Return (X, Y) of the center of cell containing provided text 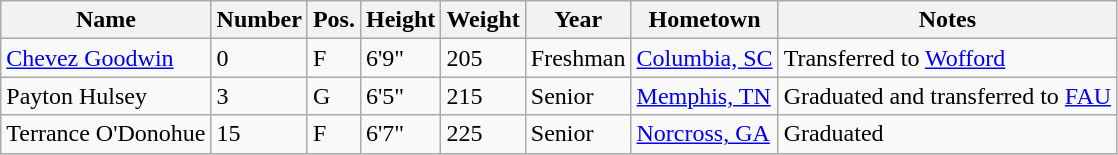
205 (483, 58)
0 (259, 58)
15 (259, 134)
215 (483, 96)
6'9" (400, 58)
Pos. (334, 20)
Freshman (578, 58)
225 (483, 134)
Height (400, 20)
Graduated and transferred to FAU (948, 96)
G (334, 96)
Notes (948, 20)
Transferred to Wofford (948, 58)
Weight (483, 20)
6'5" (400, 96)
Chevez Goodwin (106, 58)
Number (259, 20)
6'7" (400, 134)
Year (578, 20)
Payton Hulsey (106, 96)
3 (259, 96)
Norcross, GA (704, 134)
Graduated (948, 134)
Name (106, 20)
Terrance O'Donohue (106, 134)
Columbia, SC (704, 58)
Hometown (704, 20)
Memphis, TN (704, 96)
